For the text-containing cell, return its midpoint in [X, Y] coordinate format. 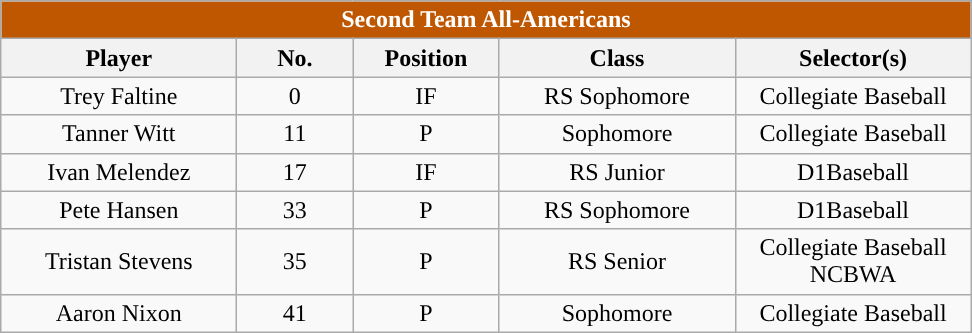
Ivan Melendez [119, 172]
Class [617, 58]
41 [295, 313]
Collegiate BaseballNCBWA [853, 262]
Second Team All-Americans [486, 20]
35 [295, 262]
RS Senior [617, 262]
0 [295, 96]
Pete Hansen [119, 210]
17 [295, 172]
11 [295, 134]
RS Junior [617, 172]
Position [426, 58]
No. [295, 58]
33 [295, 210]
Player [119, 58]
Tanner Witt [119, 134]
Tristan Stevens [119, 262]
Trey Faltine [119, 96]
Selector(s) [853, 58]
Aaron Nixon [119, 313]
